Provide the (x, y) coordinate of the cell's center where the given text is located.  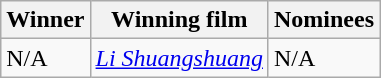
Winner (46, 20)
Li Shuangshuang (179, 58)
Nominees (324, 20)
Winning film (179, 20)
